Pinpoint the cell where the given text exists, returning its (x, y) midpoint coordinate. 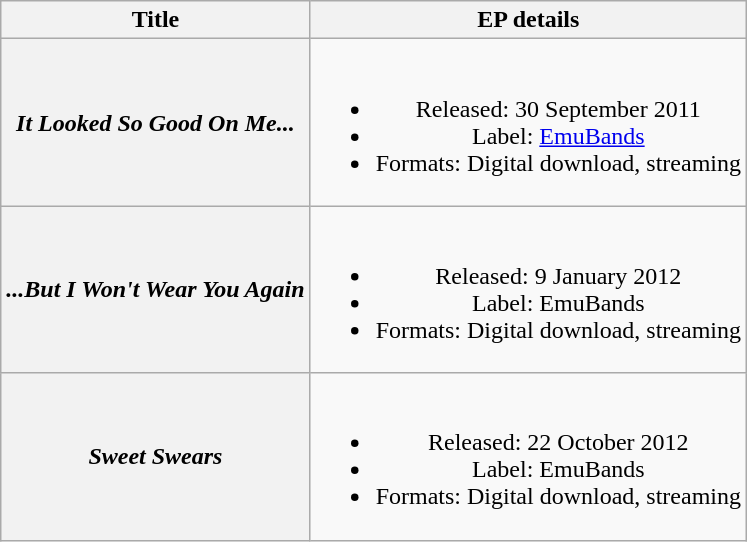
Released: 30 September 2011Label: EmuBandsFormats: Digital download, streaming (528, 122)
It Looked So Good On Me... (156, 122)
Title (156, 20)
EP details (528, 20)
...But I Won't Wear You Again (156, 290)
Released: 22 October 2012Label: EmuBandsFormats: Digital download, streaming (528, 456)
Released: 9 January 2012Label: EmuBandsFormats: Digital download, streaming (528, 290)
Sweet Swears (156, 456)
